For the text-containing cell, return its midpoint in [x, y] coordinate format. 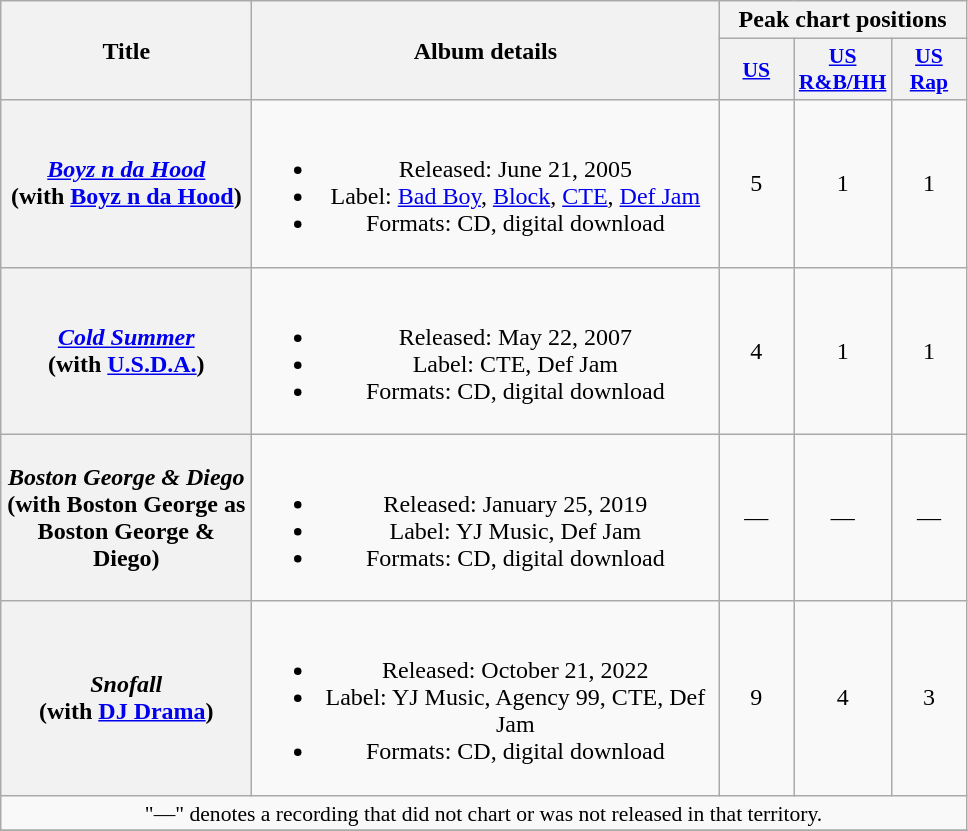
Peak chart positions [843, 20]
5 [756, 184]
Boston George & Diego(with Boston George as Boston George & Diego) [126, 518]
USRap [928, 70]
US [756, 70]
Title [126, 50]
Cold Summer(with U.S.D.A.) [126, 350]
Snofall(with DJ Drama) [126, 698]
Released: May 22, 2007Label: CTE, Def JamFormats: CD, digital download [486, 350]
Album details [486, 50]
Released: October 21, 2022Label: YJ Music, Agency 99, CTE, Def JamFormats: CD, digital download [486, 698]
"—" denotes a recording that did not chart or was not released in that territory. [484, 813]
3 [928, 698]
USR&B/HH [843, 70]
Released: January 25, 2019Label: YJ Music, Def JamFormats: CD, digital download [486, 518]
Boyz n da Hood(with Boyz n da Hood) [126, 184]
Released: June 21, 2005Label: Bad Boy, Block, CTE, Def JamFormats: CD, digital download [486, 184]
9 [756, 698]
